Find where the given text appears and provide that cell's center as [x, y] coordinate. 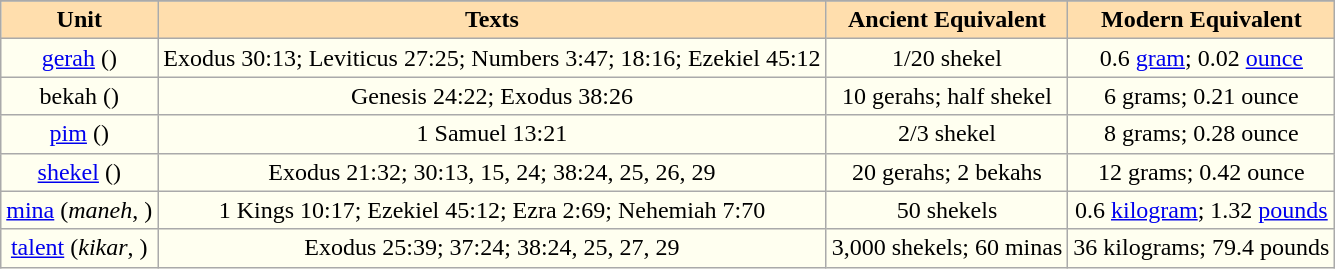
2/3 shekel [947, 134]
8 grams; 0.28 ounce [1202, 134]
gerah () [80, 58]
Exodus 21:32; 30:13, 15, 24; 38:24, 25, 26, 29 [492, 172]
36 kilograms; 79.4 pounds [1202, 248]
3,000 shekels; 60 minas [947, 248]
0.6 kilogram; 1.32 pounds [1202, 210]
Exodus 30:13; Leviticus 27:25; Numbers 3:47; 18:16; Ezekiel 45:12 [492, 58]
6 grams; 0.21 ounce [1202, 96]
pim () [80, 134]
10 gerahs; half shekel [947, 96]
1/20 shekel [947, 58]
12 grams; 0.42 ounce [1202, 172]
Genesis 24:22; Exodus 38:26 [492, 96]
1 Kings 10:17; Ezekiel 45:12; Ezra 2:69; Nehemiah 7:70 [492, 210]
1 Samuel 13:21 [492, 134]
Exodus 25:39; 37:24; 38:24, 25, 27, 29 [492, 248]
Unit [80, 20]
50 shekels [947, 210]
mina (maneh, ) [80, 210]
20 gerahs; 2 bekahs [947, 172]
0.6 gram; 0.02 ounce [1202, 58]
talent (kikar, ) [80, 248]
bekah () [80, 96]
shekel () [80, 172]
Texts [492, 20]
Ancient Equivalent [947, 20]
Modern Equivalent [1202, 20]
